Locate the cell with the specified text and output its [X, Y] center coordinate. 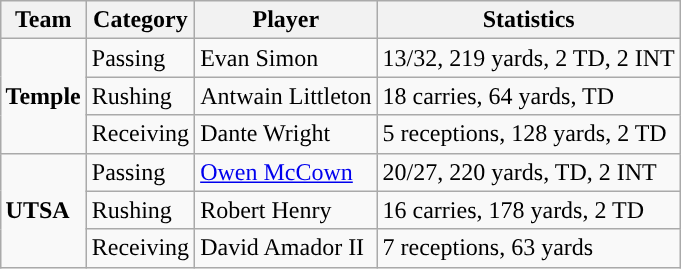
Antwain Littleton [286, 96]
Temple [43, 96]
UTSA [43, 210]
7 receptions, 63 yards [528, 248]
13/32, 219 yards, 2 TD, 2 INT [528, 58]
16 carries, 178 yards, 2 TD [528, 210]
Statistics [528, 20]
Category [140, 20]
20/27, 220 yards, TD, 2 INT [528, 172]
David Amador II [286, 248]
Player [286, 20]
Team [43, 20]
Dante Wright [286, 134]
18 carries, 64 yards, TD [528, 96]
5 receptions, 128 yards, 2 TD [528, 134]
Robert Henry [286, 210]
Evan Simon [286, 58]
Owen McCown [286, 172]
